Output the (x, y) coordinate of the center of the cell containing the given text.  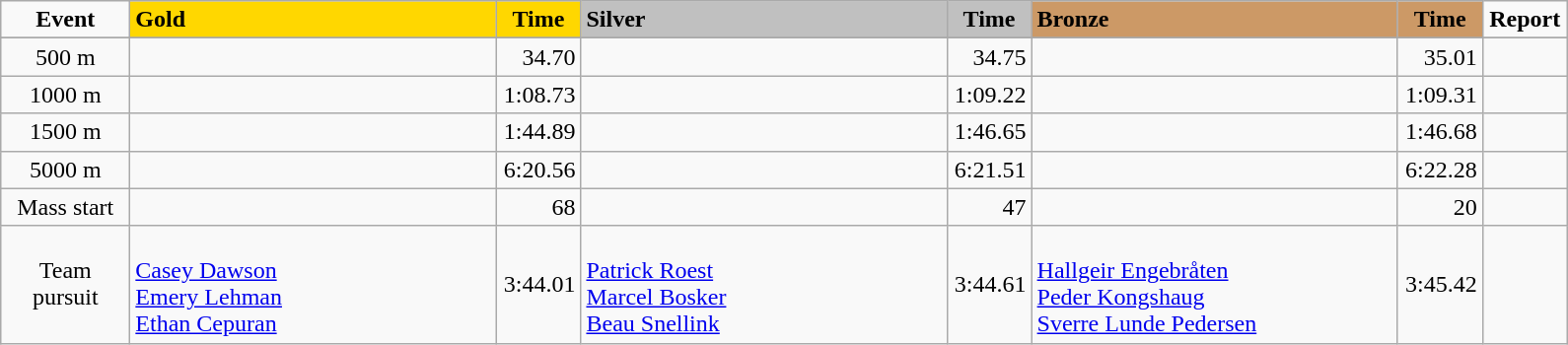
35.01 (1440, 57)
Casey DawsonEmery LehmanEthan Cepuran (314, 284)
Mass start (65, 207)
1500 m (65, 132)
5000 m (65, 170)
Event (65, 20)
500 m (65, 57)
1:44.89 (538, 132)
Gold (314, 20)
6:22.28 (1440, 170)
47 (989, 207)
Hallgeir EngebråtenPeder KongshaugSverre Lunde Pedersen (1215, 284)
1:46.68 (1440, 132)
68 (538, 207)
3:44.01 (538, 284)
1:08.73 (538, 95)
6:20.56 (538, 170)
Team pursuit (65, 284)
1000 m (65, 95)
3:44.61 (989, 284)
1:46.65 (989, 132)
34.70 (538, 57)
20 (1440, 207)
Report (1525, 20)
Silver (763, 20)
34.75 (989, 57)
1:09.31 (1440, 95)
3:45.42 (1440, 284)
6:21.51 (989, 170)
Bronze (1215, 20)
Patrick RoestMarcel BoskerBeau Snellink (763, 284)
1:09.22 (989, 95)
